Find where the given text appears and provide that cell's center as [X, Y] coordinate. 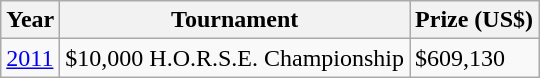
Year [30, 20]
Prize (US$) [474, 20]
Tournament [235, 20]
$10,000 H.O.R.S.E. Championship [235, 58]
2011 [30, 58]
$609,130 [474, 58]
